Return (x, y) of the center of cell containing provided text 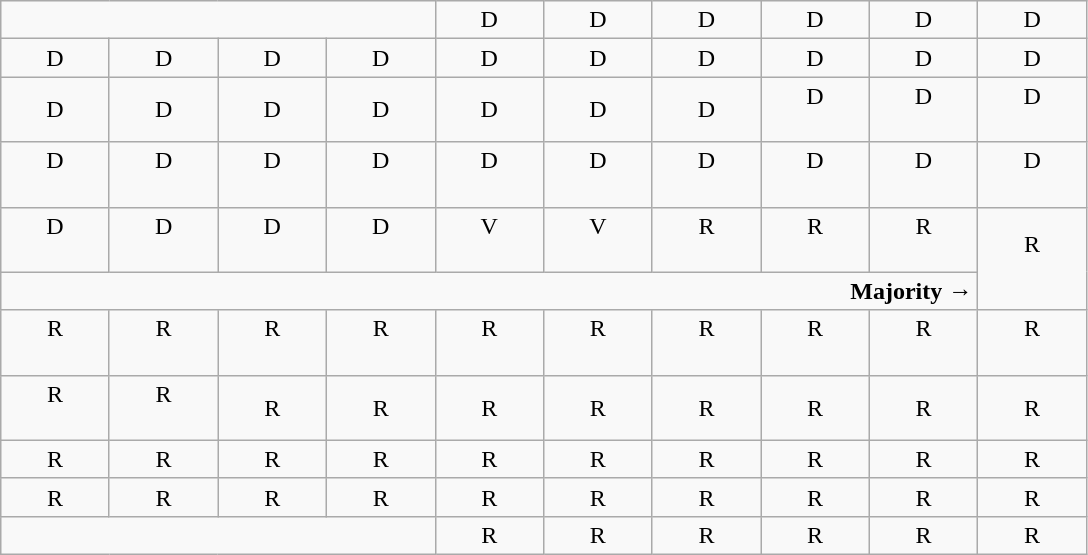
Majority → (490, 291)
